Locate the cell with the specified text and output its (x, y) center coordinate. 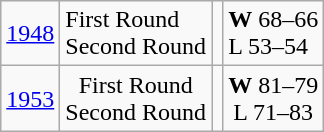
1953 (30, 98)
W 81–79L 71–83 (274, 98)
W 68–66L 53–54 (274, 34)
1948 (30, 34)
